Detect which cell encompasses the target text, then output its (X, Y) center coordinate. 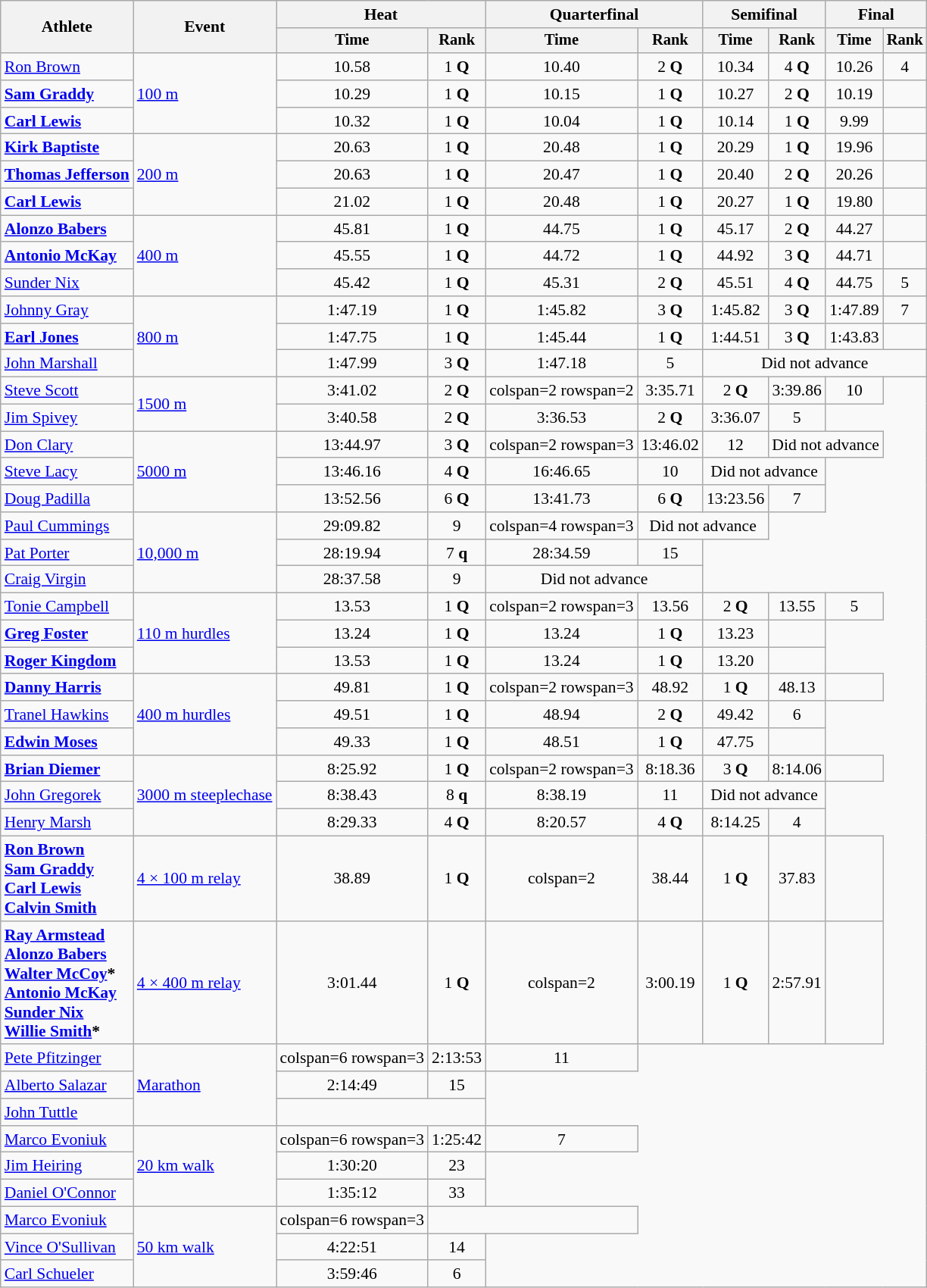
Ray ArmsteadAlonzo BabersWalter McCoy*Antonio McKaySunder NixWillie Smith* (67, 983)
20.27 (735, 202)
20.47 (562, 175)
Earl Jones (67, 337)
28:34.59 (562, 553)
10.27 (735, 94)
23 (457, 1166)
4 × 100 m relay (204, 879)
Thomas Jefferson (67, 175)
Craig Virgin (67, 580)
100 m (204, 94)
Roger Kingdom (67, 661)
Greg Foster (67, 634)
1:44.51 (735, 337)
12 (735, 445)
Pete Pfitzinger (67, 1058)
Marathon (204, 1085)
John Gregorek (67, 796)
2:14:49 (353, 1085)
3:39.86 (797, 391)
1:30:20 (353, 1166)
1:47.19 (353, 310)
10.58 (353, 67)
3000 m steeplechase (204, 796)
19.96 (854, 148)
48.94 (562, 714)
1500 m (204, 405)
Carl Schueler (67, 1274)
33 (457, 1193)
Kirk Baptiste (67, 148)
Danny Harris (67, 688)
13:52.56 (353, 499)
Semifinal (764, 14)
2:57.91 (797, 983)
colspan=4 rowspan=3 (562, 526)
Pat Porter (67, 553)
3:41.02 (353, 391)
Antonio McKay (67, 256)
47.75 (735, 742)
Alberto Salazar (67, 1085)
21.02 (353, 202)
400 m (204, 256)
10.04 (562, 121)
3:00.19 (670, 983)
8:25.92 (353, 769)
44.71 (854, 256)
20.26 (854, 175)
Sam Graddy (67, 94)
Steve Lacy (67, 472)
Daniel O'Connor (67, 1193)
13.55 (797, 607)
10.14 (735, 121)
20.40 (735, 175)
1:47.18 (562, 364)
20.29 (735, 148)
Event (204, 27)
Heat (382, 14)
3:35.71 (670, 391)
400 m hurdles (204, 715)
Jim Spivey (67, 418)
20 km walk (204, 1167)
38.89 (353, 879)
1:25:42 (457, 1140)
10.40 (562, 67)
49.81 (353, 688)
10.34 (735, 67)
28:19.94 (353, 553)
Ron Brown (67, 67)
1:47.75 (353, 337)
29:09.82 (353, 526)
13.56 (670, 607)
4 × 400 m relay (204, 983)
50 km walk (204, 1247)
Johnny Gray (67, 310)
10.19 (854, 94)
10.15 (562, 94)
Quarterfinal (594, 14)
45.51 (735, 283)
19.80 (854, 202)
3:59:46 (353, 1274)
John Marshall (67, 364)
Steve Scott (67, 391)
44.27 (854, 229)
Don Clary (67, 445)
45.17 (735, 229)
48.51 (562, 742)
13:44.97 (353, 445)
5000 m (204, 471)
8:14.25 (735, 823)
10,000 m (204, 553)
Athlete (67, 27)
Tonie Campbell (67, 607)
49.33 (353, 742)
Paul Cummings (67, 526)
2:13:53 (457, 1058)
John Tuttle (67, 1112)
10.29 (353, 94)
1:35:12 (353, 1193)
45.31 (562, 283)
8 q (457, 796)
8:14.06 (797, 769)
4:22:51 (353, 1247)
Sunder Nix (67, 283)
Ron BrownSam GraddyCarl LewisCalvin Smith (67, 879)
13:41.73 (562, 499)
Jim Heiring (67, 1166)
3:01.44 (353, 983)
44.72 (562, 256)
9.99 (854, 121)
800 m (204, 336)
Doug Padilla (67, 499)
13.23 (735, 634)
8:29.33 (353, 823)
Vince O'Sullivan (67, 1247)
38.44 (670, 879)
45.55 (353, 256)
1:47.89 (854, 310)
Tranel Hawkins (67, 714)
14 (457, 1247)
13:46.16 (353, 472)
Henry Marsh (67, 823)
1:43.83 (854, 337)
49.42 (735, 714)
49.51 (353, 714)
48.13 (797, 688)
3:36.53 (562, 418)
7 q (457, 553)
28:37.58 (353, 580)
110 m hurdles (204, 633)
Alonzo Babers (67, 229)
1:45.44 (562, 337)
8:20.57 (562, 823)
Edwin Moses (67, 742)
13:23.56 (735, 499)
1:47.99 (353, 364)
45.81 (353, 229)
8:38.43 (353, 796)
Final (875, 14)
45.42 (353, 283)
37.83 (797, 879)
Brian Diemer (67, 769)
colspan=2 rowspan=2 (562, 391)
200 m (204, 174)
13.20 (735, 661)
8:18.36 (670, 769)
3:40.58 (353, 418)
13:46.02 (670, 445)
8:38.19 (562, 796)
10.26 (854, 67)
44.92 (735, 256)
3:36.07 (735, 418)
16:46.65 (562, 472)
48.92 (670, 688)
10.32 (353, 121)
